Scan for the cell matching the given text and deliver its [x, y] coordinate at center. 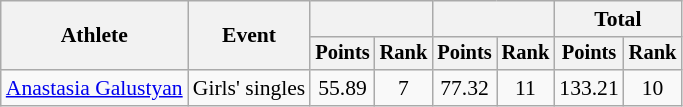
Girls' singles [250, 88]
Total [618, 19]
Anastasia Galustyan [94, 88]
77.32 [464, 88]
133.21 [588, 88]
7 [404, 88]
10 [653, 88]
Athlete [94, 36]
11 [526, 88]
55.89 [342, 88]
Event [250, 36]
